Extract the [X, Y] coordinate from the center of the cell holding the provided text.  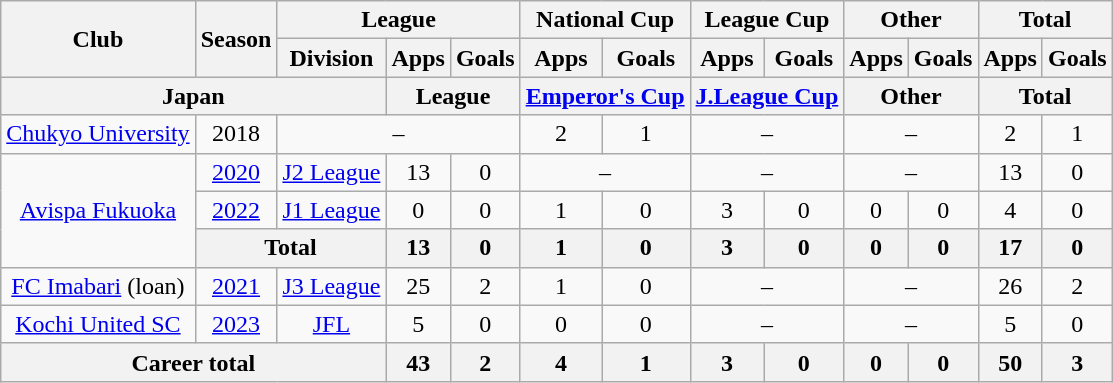
National Cup [605, 20]
25 [418, 286]
Emperor's Cup [605, 96]
2018 [236, 134]
Career total [194, 362]
43 [418, 362]
Avispa Fukuoka [98, 210]
2020 [236, 172]
J2 League [332, 172]
J1 League [332, 210]
50 [1010, 362]
17 [1010, 248]
Division [332, 58]
FC Imabari (loan) [98, 286]
J3 League [332, 286]
Club [98, 39]
JFL [332, 324]
26 [1010, 286]
Chukyo University [98, 134]
2022 [236, 210]
Season [236, 39]
2023 [236, 324]
League Cup [767, 20]
Kochi United SC [98, 324]
Japan [194, 96]
2021 [236, 286]
J.League Cup [767, 96]
